From the cell containing the given text, extract its center point as (x, y) coordinate. 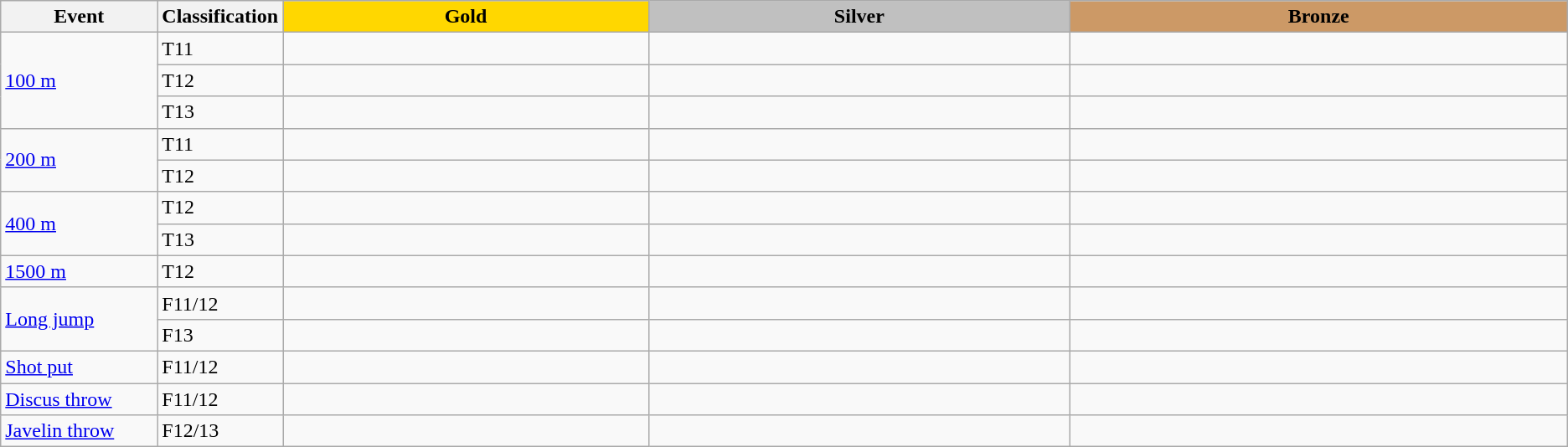
Bronze (1318, 17)
Silver (859, 17)
Event (79, 17)
Classification (220, 17)
1500 m (79, 271)
400 m (79, 223)
100 m (79, 80)
F12/13 (220, 431)
Javelin throw (79, 431)
Gold (466, 17)
Shot put (79, 367)
Long jump (79, 319)
F13 (220, 335)
200 m (79, 160)
Discus throw (79, 399)
